Find where the given text appears and provide that cell's center as [x, y] coordinate. 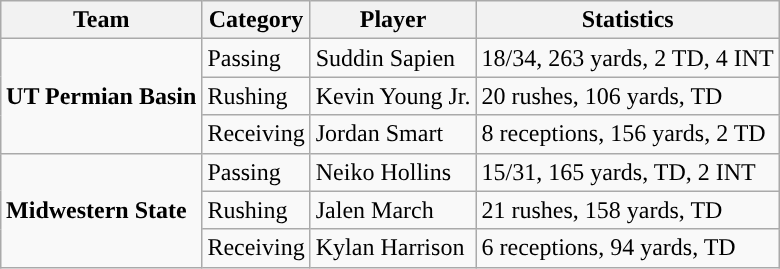
21 rushes, 158 yards, TD [628, 210]
Suddin Sapien [393, 58]
Kevin Young Jr. [393, 96]
Category [256, 20]
20 rushes, 106 yards, TD [628, 96]
18/34, 263 yards, 2 TD, 4 INT [628, 58]
6 receptions, 94 yards, TD [628, 248]
8 receptions, 156 yards, 2 TD [628, 134]
Player [393, 20]
15/31, 165 yards, TD, 2 INT [628, 172]
Statistics [628, 20]
Kylan Harrison [393, 248]
Midwestern State [102, 210]
Jordan Smart [393, 134]
Neiko Hollins [393, 172]
UT Permian Basin [102, 96]
Jalen March [393, 210]
Team [102, 20]
